Search for the cell housing the specified text and yield its (x, y) center coordinate. 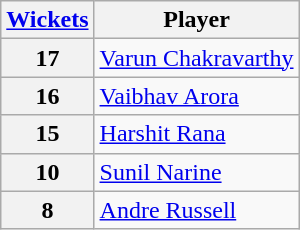
Sunil Narine (196, 172)
Player (196, 20)
8 (48, 210)
Vaibhav Arora (196, 96)
17 (48, 58)
Andre Russell (196, 210)
15 (48, 134)
Varun Chakravarthy (196, 58)
10 (48, 172)
Wickets (48, 20)
16 (48, 96)
Harshit Rana (196, 134)
